Pinpoint the cell where the given text exists, returning its (X, Y) midpoint coordinate. 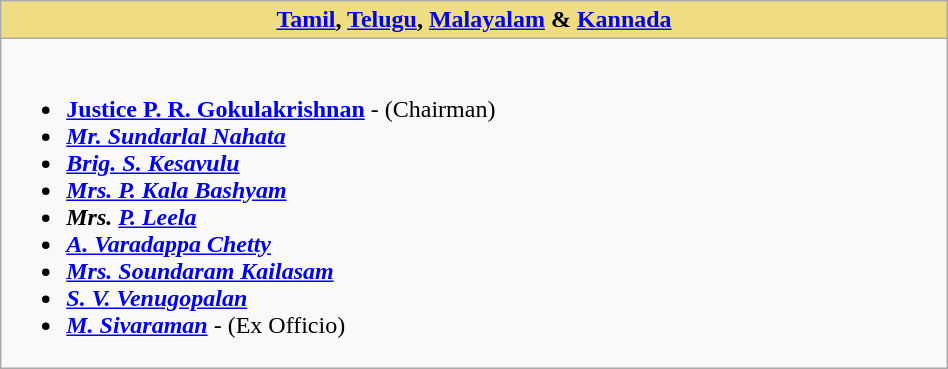
Tamil, Telugu, Malayalam & Kannada (474, 20)
